Detect which cell encompasses the target text, then output its [X, Y] center coordinate. 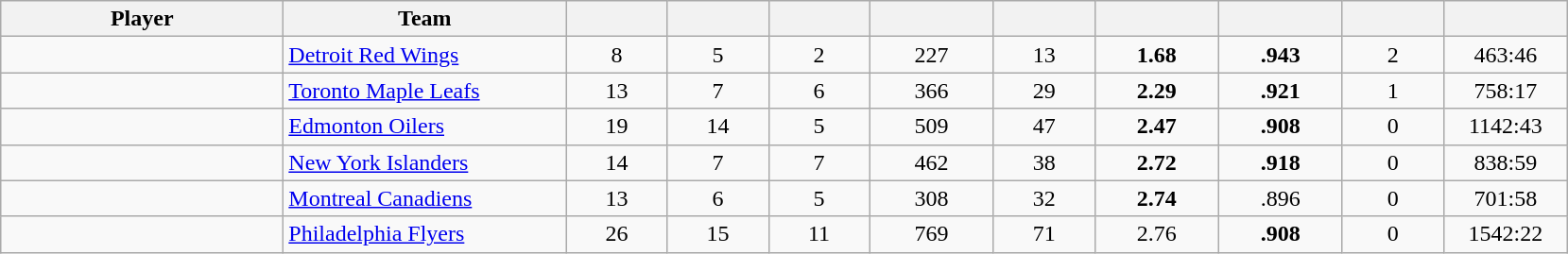
838:59 [1505, 162]
701:58 [1505, 198]
Detroit Red Wings [425, 55]
2.47 [1157, 127]
32 [1043, 198]
71 [1043, 234]
1 [1393, 91]
2.29 [1157, 91]
Edmonton Oilers [425, 127]
.921 [1280, 91]
New York Islanders [425, 162]
2.72 [1157, 162]
509 [932, 127]
15 [718, 234]
1.68 [1157, 55]
11 [818, 234]
19 [616, 127]
Player [142, 19]
758:17 [1505, 91]
.896 [1280, 198]
38 [1043, 162]
2.76 [1157, 234]
Team [425, 19]
769 [932, 234]
29 [1043, 91]
462 [932, 162]
1142:43 [1505, 127]
2.74 [1157, 198]
Montreal Canadiens [425, 198]
47 [1043, 127]
26 [616, 234]
.918 [1280, 162]
Toronto Maple Leafs [425, 91]
308 [932, 198]
.943 [1280, 55]
8 [616, 55]
1542:22 [1505, 234]
227 [932, 55]
463:46 [1505, 55]
366 [932, 91]
Philadelphia Flyers [425, 234]
